Provide the (X, Y) coordinate of the cell's center where the given text is located.  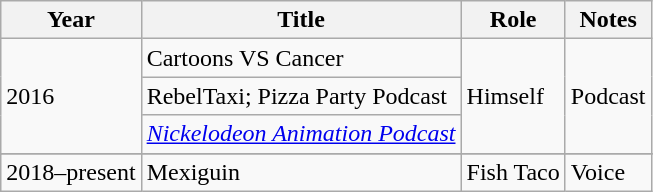
Fish Taco (513, 172)
Title (301, 20)
RebelTaxi; Pizza Party Podcast (301, 96)
Himself (513, 96)
2018–present (71, 172)
2016 (71, 96)
Voice (608, 172)
Mexiguin (301, 172)
Role (513, 20)
Notes (608, 20)
Podcast (608, 96)
Year (71, 20)
Nickelodeon Animation Podcast (301, 134)
Cartoons VS Cancer (301, 58)
